Capture the cell that displays the provided text and extract its (X, Y) central coordinate. 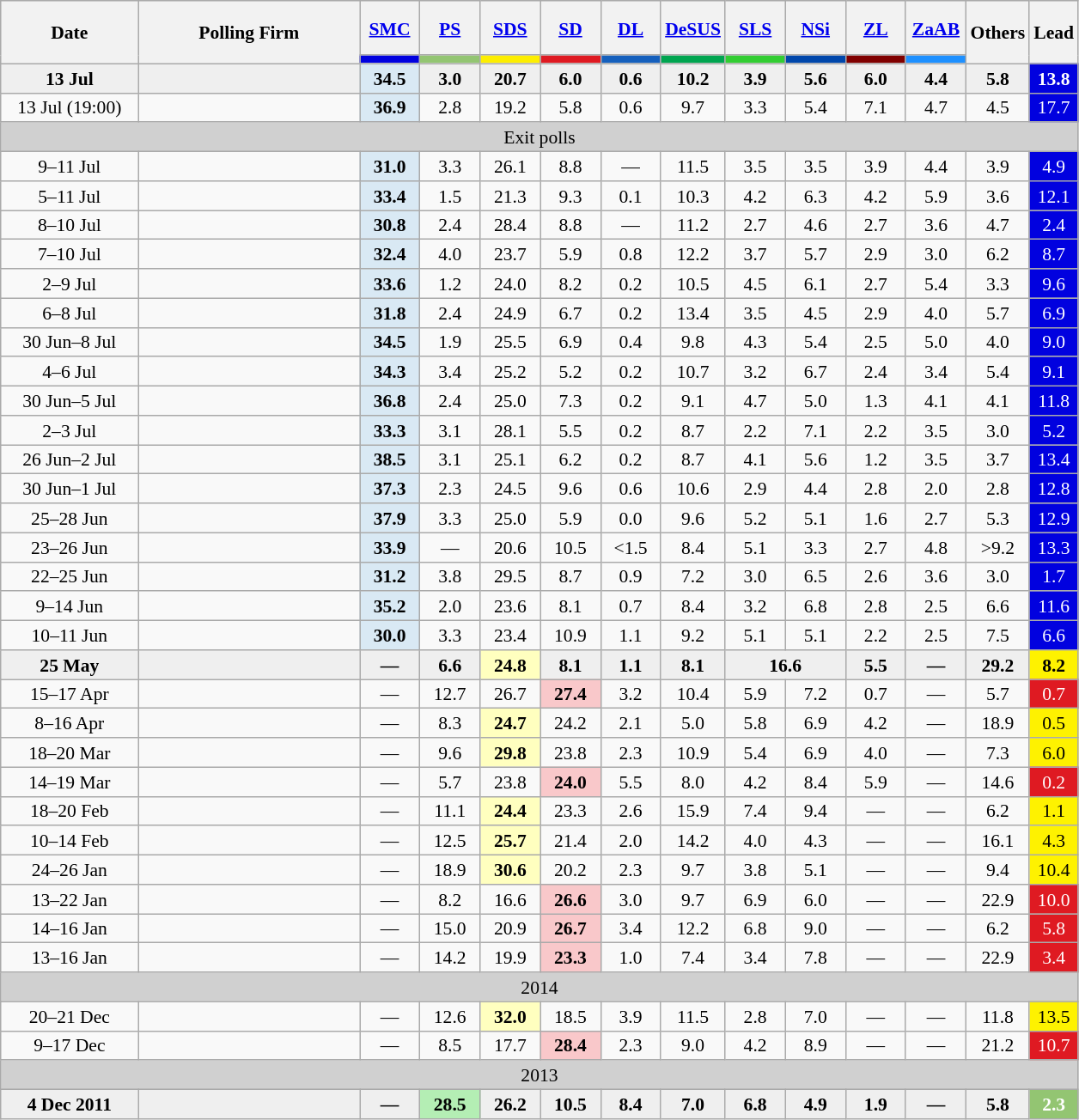
0.8 (631, 254)
18.5 (570, 1016)
15–17 Apr (70, 694)
12.7 (450, 694)
10.6 (692, 489)
33.4 (389, 196)
7.5 (998, 636)
26 Jun–2 Jul (70, 460)
29.2 (998, 665)
24.7 (510, 723)
21.4 (570, 841)
36.9 (389, 107)
28.5 (450, 1105)
Date (70, 33)
13–16 Jan (70, 958)
2013 (539, 1075)
10.0 (1053, 899)
7.8 (815, 958)
33.3 (389, 430)
29.5 (510, 576)
8.5 (450, 1045)
31.8 (389, 313)
6–8 Jul (70, 313)
26.2 (510, 1105)
20.7 (510, 78)
30 Jun–8 Jul (70, 342)
SMC (389, 27)
10.3 (692, 196)
34.3 (389, 372)
25–28 Jun (70, 518)
SLS (755, 27)
14–16 Jan (70, 928)
33.6 (389, 283)
4.8 (936, 547)
30.0 (389, 636)
0.1 (631, 196)
12.6 (450, 1016)
7–10 Jul (70, 254)
22–25 Jun (70, 576)
21.3 (510, 196)
30 Jun–1 Jul (70, 489)
37.9 (389, 518)
13.3 (1053, 547)
>9.2 (998, 547)
18–20 Mar (70, 752)
0.0 (631, 518)
23.4 (510, 636)
14.6 (998, 782)
Exit polls (539, 137)
0.5 (1053, 723)
25.7 (510, 841)
21.2 (998, 1045)
26.6 (570, 899)
6.5 (815, 576)
4 Dec 2011 (70, 1105)
30.8 (389, 225)
10.2 (692, 78)
1.0 (631, 958)
1.7 (1053, 576)
20.6 (510, 547)
9.2 (692, 636)
4.6 (815, 225)
13–22 Jan (70, 899)
19.9 (510, 958)
20.2 (570, 870)
13.5 (1053, 1016)
9–14 Jun (70, 606)
6.1 (815, 283)
DeSUS (692, 27)
2.1 (631, 723)
19.2 (510, 107)
24.2 (570, 723)
Others (998, 33)
28.1 (510, 430)
8.3 (450, 723)
32.4 (389, 254)
8–16 Apr (70, 723)
12.8 (1053, 489)
1.6 (875, 518)
31.2 (389, 576)
12.1 (1053, 196)
9–11 Jul (70, 167)
ZaAB (936, 27)
23.7 (510, 254)
9.8 (692, 342)
11.1 (450, 811)
5.3 (998, 518)
1.5 (450, 196)
31.0 (389, 167)
8.0 (692, 782)
24.5 (510, 489)
Polling Firm (249, 33)
12.9 (1053, 518)
2–9 Jul (70, 283)
38.5 (389, 460)
0.9 (631, 576)
29.8 (510, 752)
13 Jul (19:00) (70, 107)
36.8 (389, 401)
2014 (539, 987)
12.5 (450, 841)
25 May (70, 665)
1.3 (875, 401)
20–21 Dec (70, 1016)
SD (570, 27)
9–17 Dec (70, 1045)
10–14 Feb (70, 841)
24–26 Jan (70, 870)
4–6 Jul (70, 372)
6.3 (815, 196)
8–10 Jul (70, 225)
SDS (510, 27)
14–19 Mar (70, 782)
18–20 Feb (70, 811)
32.0 (510, 1016)
DL (631, 27)
24.8 (510, 665)
11.6 (1053, 606)
26.1 (510, 167)
33.9 (389, 547)
5–11 Jul (70, 196)
25.1 (510, 460)
24.4 (510, 811)
24.9 (510, 313)
2–3 Jul (70, 430)
23.6 (510, 606)
10–11 Jun (70, 636)
NSi (815, 27)
30 Jun–5 Jul (70, 401)
15.0 (450, 928)
8.9 (815, 1045)
30.6 (510, 870)
37.3 (389, 489)
Lead (1053, 33)
13.8 (1053, 78)
15.9 (692, 811)
23–26 Jun (70, 547)
25.5 (510, 342)
PS (450, 27)
11.2 (692, 225)
25.2 (510, 372)
16.1 (998, 841)
20.9 (510, 928)
35.2 (389, 606)
0.4 (631, 342)
27.4 (570, 694)
ZL (875, 27)
<1.5 (631, 547)
13 Jul (70, 78)
9.3 (570, 196)
